Provide the [X, Y] coordinate of the cell's center where the given text is located.  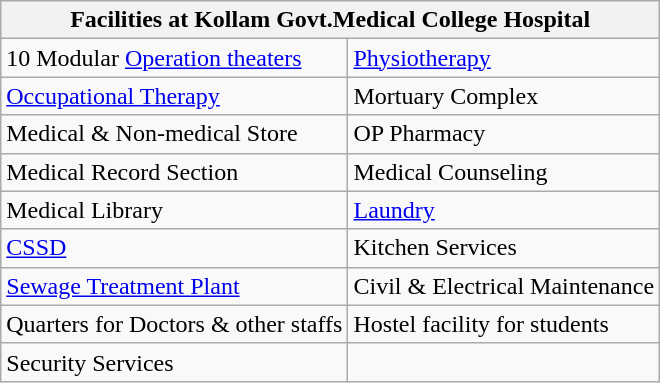
Mortuary Complex [504, 96]
OP Pharmacy [504, 134]
10 Modular Operation theaters [174, 58]
Quarters for Doctors & other staffs [174, 324]
Facilities at Kollam Govt.Medical College Hospital [330, 20]
Medical Counseling [504, 172]
Medical & Non-medical Store [174, 134]
Physiotherapy [504, 58]
Laundry [504, 210]
Medical Library [174, 210]
Security Services [174, 362]
Hostel facility for students [504, 324]
Sewage Treatment Plant [174, 286]
Civil & Electrical Maintenance [504, 286]
Kitchen Services [504, 248]
CSSD [174, 248]
Occupational Therapy [174, 96]
Medical Record Section [174, 172]
